Capture the cell that displays the provided text and extract its [x, y] central coordinate. 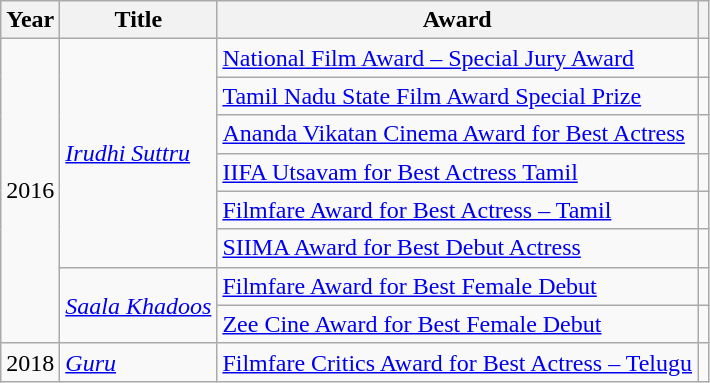
Tamil Nadu State Film Award Special Prize [458, 96]
Filmfare Award for Best Female Debut [458, 286]
Year [30, 20]
Ananda Vikatan Cinema Award for Best Actress [458, 134]
Filmfare Award for Best Actress – Tamil [458, 210]
Zee Cine Award for Best Female Debut [458, 324]
Irudhi Suttru [138, 153]
Filmfare Critics Award for Best Actress – Telugu [458, 362]
IIFA Utsavam for Best Actress Tamil [458, 172]
National Film Award – Special Jury Award [458, 58]
Guru [138, 362]
2016 [30, 191]
Title [138, 20]
2018 [30, 362]
SIIMA Award for Best Debut Actress [458, 248]
Award [458, 20]
Saala Khadoos [138, 305]
